Return [x, y] of the center of cell containing provided text 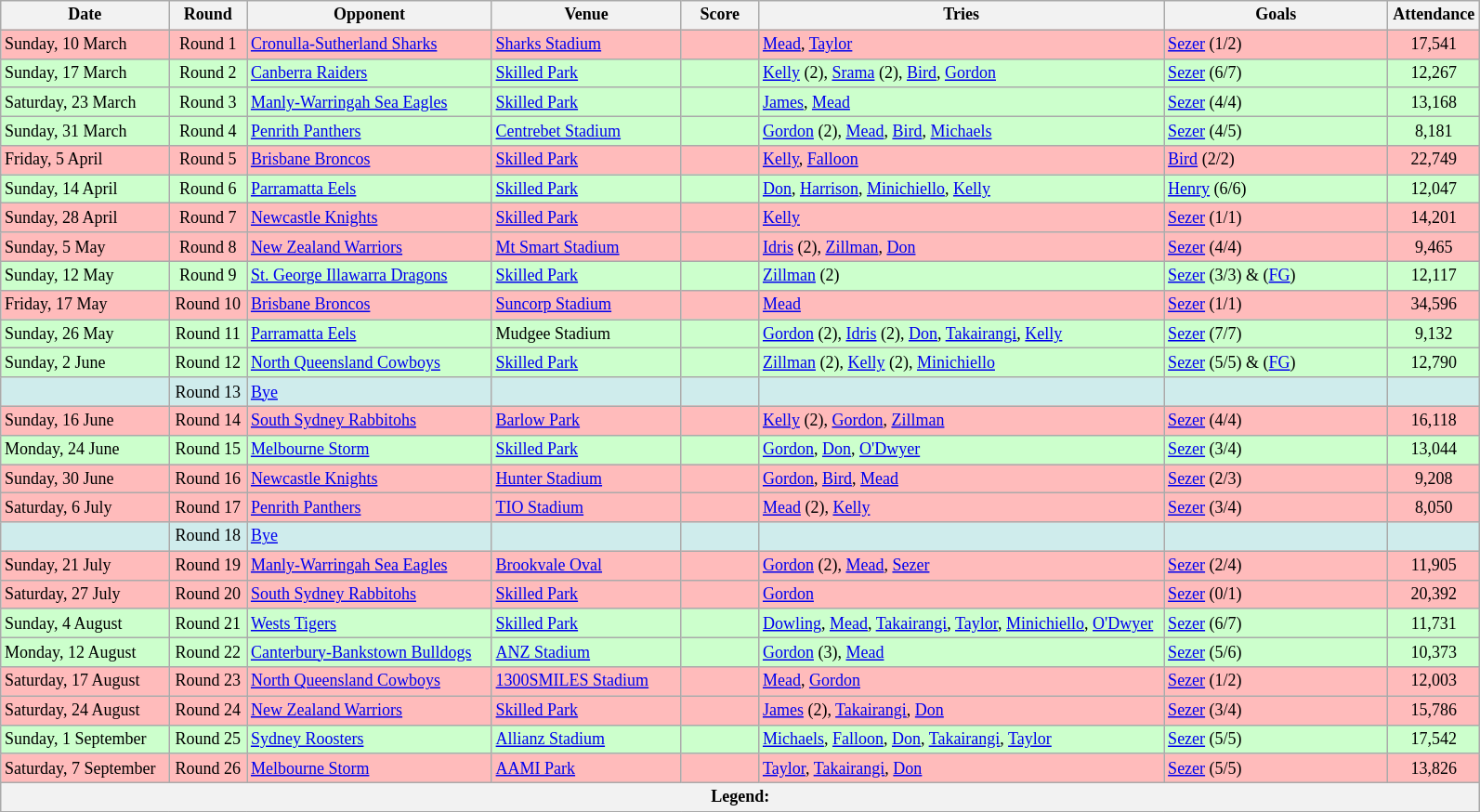
12,790 [1434, 362]
12,047 [1434, 190]
Sunday, 5 May [85, 247]
Round 22 [208, 652]
9,208 [1434, 479]
Monday, 12 August [85, 652]
13,168 [1434, 102]
Saturday, 17 August [85, 682]
Idris (2), Zillman, Don [962, 247]
Zillman (2) [962, 275]
Taylor, Takairangi, Don [962, 767]
Saturday, 24 August [85, 710]
14,201 [1434, 217]
Round 7 [208, 217]
12,003 [1434, 682]
Bird (2/2) [1277, 160]
Sunday, 12 May [85, 275]
Henry (6/6) [1277, 190]
Mead [962, 305]
12,267 [1434, 72]
Sezer (2/4) [1277, 565]
Saturday, 6 July [85, 507]
Centrebet Stadium [586, 130]
Dowling, Mead, Takairangi, Taylor, Minichiello, O'Dwyer [962, 622]
Round 26 [208, 767]
Sunday, 16 June [85, 420]
Opponent [370, 15]
Kelly (2), Srama (2), Bird, Gordon [962, 72]
Round 11 [208, 334]
8,050 [1434, 507]
15,786 [1434, 710]
Round 3 [208, 102]
Round 6 [208, 190]
Mead, Taylor [962, 45]
Round 13 [208, 392]
Goals [1277, 15]
Venue [586, 15]
22,749 [1434, 160]
Round 19 [208, 565]
Mead, Gordon [962, 682]
Attendance [1434, 15]
Round 5 [208, 160]
Sunday, 2 June [85, 362]
Friday, 17 May [85, 305]
Round 2 [208, 72]
Round 15 [208, 450]
Don, Harrison, Minichiello, Kelly [962, 190]
Round 23 [208, 682]
Sunday, 26 May [85, 334]
Round 20 [208, 595]
9,132 [1434, 334]
Canberra Raiders [370, 72]
James, Mead [962, 102]
Round 8 [208, 247]
Michaels, Falloon, Don, Takairangi, Taylor [962, 740]
AAMI Park [586, 767]
Sunday, 30 June [85, 479]
Round 17 [208, 507]
10,373 [1434, 652]
Mudgee Stadium [586, 334]
TIO Stadium [586, 507]
Round 18 [208, 537]
James (2), Takairangi, Don [962, 710]
Canterbury-Bankstown Bulldogs [370, 652]
Sunday, 10 March [85, 45]
Round 1 [208, 45]
17,542 [1434, 740]
Round 16 [208, 479]
Round 25 [208, 740]
Gordon (2), Mead, Bird, Michaels [962, 130]
Mead (2), Kelly [962, 507]
Zillman (2), Kelly (2), Minichiello [962, 362]
Sunday, 4 August [85, 622]
Monday, 24 June [85, 450]
Sezer (0/1) [1277, 595]
Round 14 [208, 420]
12,117 [1434, 275]
Tries [962, 15]
Date [85, 15]
Brookvale Oval [586, 565]
Round 10 [208, 305]
Sezer (5/5) & (FG) [1277, 362]
Mt Smart Stadium [586, 247]
Gordon (3), Mead [962, 652]
Gordon, Don, O'Dwyer [962, 450]
Round 12 [208, 362]
11,905 [1434, 565]
Sharks Stadium [586, 45]
Sezer (5/6) [1277, 652]
ANZ Stadium [586, 652]
Kelly [962, 217]
St. George Illawarra Dragons [370, 275]
Sunday, 17 March [85, 72]
Gordon (2), Idris (2), Don, Takairangi, Kelly [962, 334]
Gordon [962, 595]
Legend: [740, 797]
Allianz Stadium [586, 740]
Suncorp Stadium [586, 305]
Sunday, 28 April [85, 217]
Sezer (3/3) & (FG) [1277, 275]
Barlow Park [586, 420]
Sezer (7/7) [1277, 334]
Saturday, 27 July [85, 595]
Round [208, 15]
Sunday, 1 September [85, 740]
Friday, 5 April [85, 160]
Round 24 [208, 710]
34,596 [1434, 305]
Round 4 [208, 130]
Saturday, 7 September [85, 767]
Round 9 [208, 275]
Sezer (4/5) [1277, 130]
13,044 [1434, 450]
Sunday, 31 March [85, 130]
13,826 [1434, 767]
Round 21 [208, 622]
20,392 [1434, 595]
Gordon (2), Mead, Sezer [962, 565]
Sunday, 21 July [85, 565]
Wests Tigers [370, 622]
Hunter Stadium [586, 479]
8,181 [1434, 130]
Sunday, 14 April [85, 190]
1300SMILES Stadium [586, 682]
Sezer (2/3) [1277, 479]
Score [720, 15]
Kelly (2), Gordon, Zillman [962, 420]
Sydney Roosters [370, 740]
Gordon, Bird, Mead [962, 479]
9,465 [1434, 247]
11,731 [1434, 622]
Kelly, Falloon [962, 160]
Cronulla-Sutherland Sharks [370, 45]
16,118 [1434, 420]
17,541 [1434, 45]
Saturday, 23 March [85, 102]
